Find where the given text appears and provide that cell's center as [X, Y] coordinate. 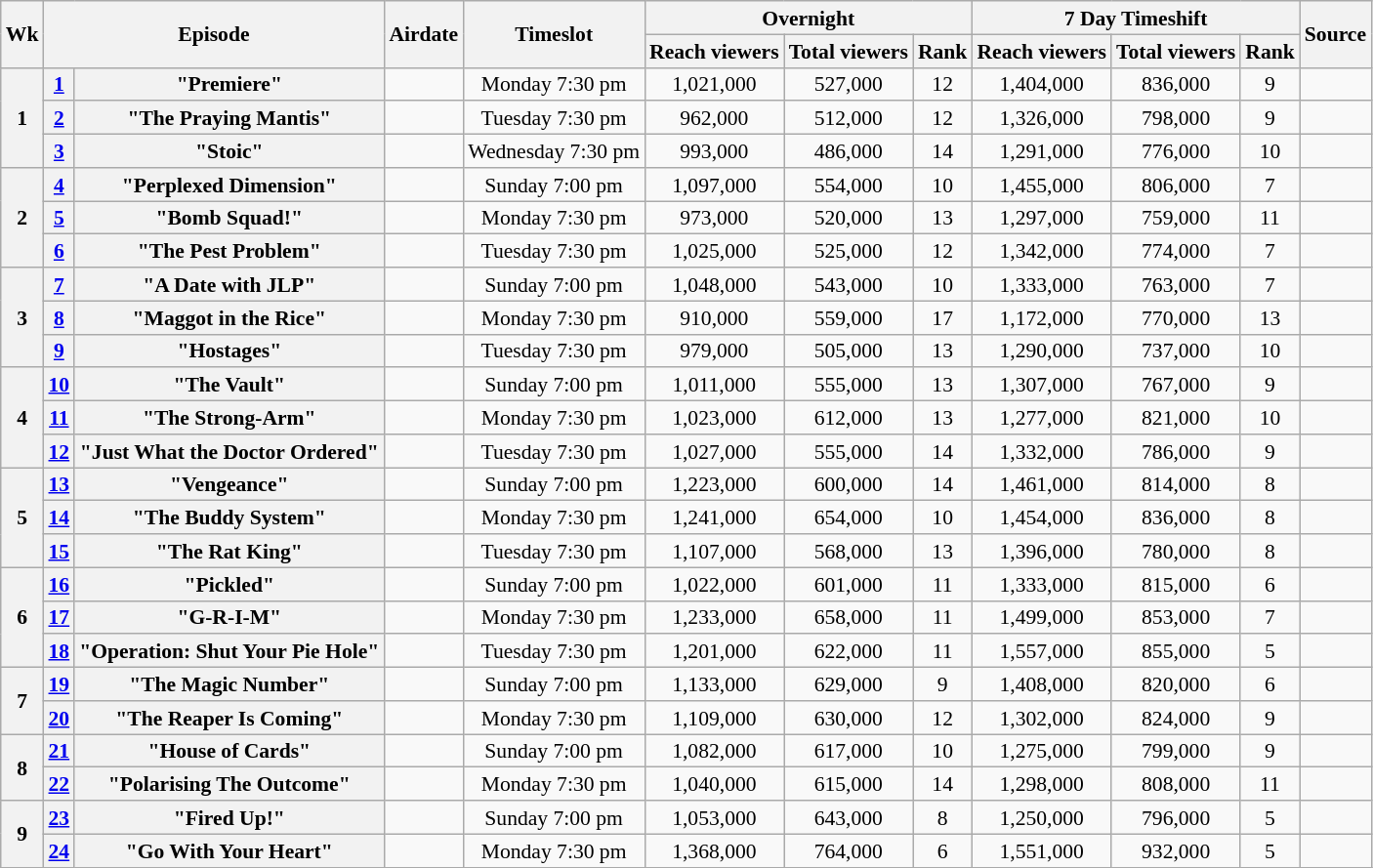
1,053,000 [715, 817]
630,000 [849, 718]
814,000 [1176, 484]
1,082,000 [715, 751]
"Vengeance" [229, 484]
1,023,000 [715, 418]
"The Strong-Arm" [229, 418]
486,000 [849, 151]
1,022,000 [715, 584]
759,000 [1176, 218]
1,277,000 [1041, 418]
19 [59, 684]
554,000 [849, 185]
"Just What the Doctor Ordered" [229, 451]
"Polarising The Outcome" [229, 784]
1,011,000 [715, 385]
Timeslot [554, 34]
622,000 [849, 651]
1,368,000 [715, 850]
"The Magic Number" [229, 684]
"Premiere" [229, 84]
932,000 [1176, 850]
824,000 [1176, 718]
Episode [213, 34]
821,000 [1176, 418]
1,133,000 [715, 684]
780,000 [1176, 551]
20 [59, 718]
1,048,000 [715, 284]
737,000 [1176, 351]
910,000 [715, 317]
527,000 [849, 84]
1,454,000 [1041, 517]
"The Buddy System" [229, 517]
1,250,000 [1041, 817]
Airdate [424, 34]
601,000 [849, 584]
1,201,000 [715, 651]
"Hostages" [229, 351]
1,396,000 [1041, 551]
"A Date with JLP" [229, 284]
1,290,000 [1041, 351]
1,298,000 [1041, 784]
1,499,000 [1041, 617]
993,000 [715, 151]
24 [59, 850]
1,404,000 [1041, 84]
"Maggot in the Rice" [229, 317]
979,000 [715, 351]
"The Vault" [229, 385]
764,000 [849, 850]
1,040,000 [715, 784]
Wk [22, 34]
770,000 [1176, 317]
Source [1336, 34]
1,275,000 [1041, 751]
16 [59, 584]
543,000 [849, 284]
1,408,000 [1041, 684]
1,307,000 [1041, 385]
"The Pest Problem" [229, 251]
Overnight [809, 18]
962,000 [715, 118]
815,000 [1176, 584]
"Go With Your Heart" [229, 850]
"Bomb Squad!" [229, 218]
767,000 [1176, 385]
600,000 [849, 484]
1,291,000 [1041, 151]
654,000 [849, 517]
"House of Cards" [229, 751]
1,021,000 [715, 84]
520,000 [849, 218]
"The Praying Mantis" [229, 118]
23 [59, 817]
1,332,000 [1041, 451]
1,223,000 [715, 484]
786,000 [1176, 451]
799,000 [1176, 751]
18 [59, 651]
1,551,000 [1041, 850]
853,000 [1176, 617]
7 Day Timeshift [1135, 18]
612,000 [849, 418]
"Stoic" [229, 151]
820,000 [1176, 684]
1,241,000 [715, 517]
512,000 [849, 118]
808,000 [1176, 784]
629,000 [849, 684]
21 [59, 751]
615,000 [849, 784]
Wednesday 7:30 pm [554, 151]
973,000 [715, 218]
1,461,000 [1041, 484]
"Pickled" [229, 584]
505,000 [849, 351]
855,000 [1176, 651]
1,455,000 [1041, 185]
"Operation: Shut Your Pie Hole" [229, 651]
559,000 [849, 317]
658,000 [849, 617]
643,000 [849, 817]
1,297,000 [1041, 218]
568,000 [849, 551]
1,109,000 [715, 718]
"The Reaper Is Coming" [229, 718]
1,097,000 [715, 185]
22 [59, 784]
1,342,000 [1041, 251]
"Perplexed Dimension" [229, 185]
"G-R-I-M" [229, 617]
15 [59, 551]
763,000 [1176, 284]
776,000 [1176, 151]
1,233,000 [715, 617]
1,326,000 [1041, 118]
"The Rat King" [229, 551]
806,000 [1176, 185]
1,172,000 [1041, 317]
1,107,000 [715, 551]
798,000 [1176, 118]
1,557,000 [1041, 651]
774,000 [1176, 251]
796,000 [1176, 817]
525,000 [849, 251]
1,025,000 [715, 251]
"Fired Up!" [229, 817]
1,302,000 [1041, 718]
617,000 [849, 751]
1,027,000 [715, 451]
